From the cell containing the given text, extract its center point as (x, y) coordinate. 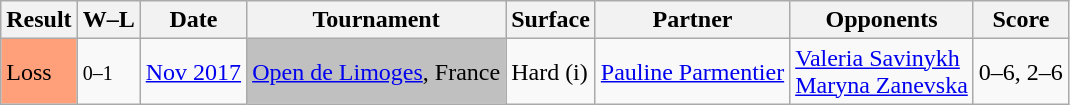
Valeria Savinykh Maryna Zanevska (882, 72)
Partner (692, 20)
Result (39, 20)
Opponents (882, 20)
0–6, 2–6 (1020, 72)
Surface (551, 20)
Score (1020, 20)
Open de Limoges, France (376, 72)
W–L (108, 20)
Hard (i) (551, 72)
Nov 2017 (193, 72)
Tournament (376, 20)
0–1 (108, 72)
Pauline Parmentier (692, 72)
Date (193, 20)
Loss (39, 72)
